Extract the [X, Y] coordinate from the center of the cell holding the provided text.  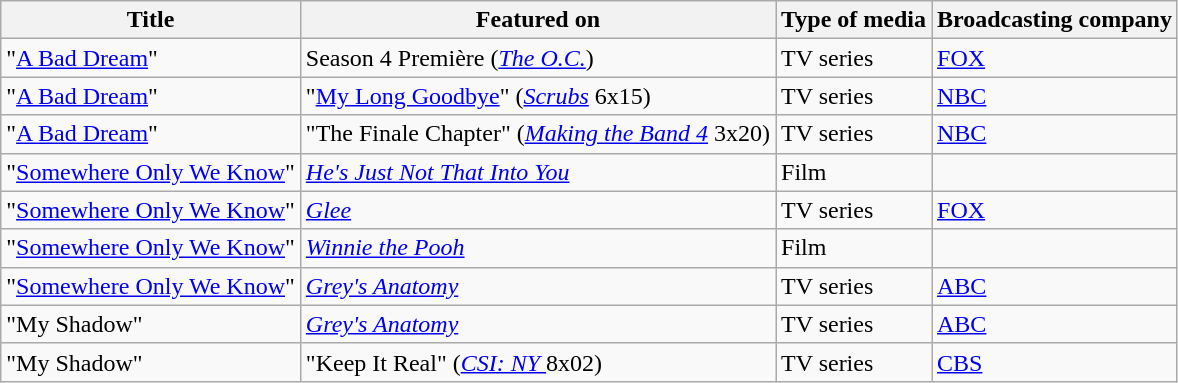
He's Just Not That Into You [538, 172]
CBS [1055, 362]
Featured on [538, 20]
Winnie the Pooh [538, 248]
Title [151, 20]
"Keep It Real" (CSI: NY 8x02) [538, 362]
"My Long Goodbye" (Scrubs 6x15) [538, 96]
Type of media [854, 20]
Broadcasting company [1055, 20]
Glee [538, 210]
Season 4 Première (The O.C.) [538, 58]
"The Finale Chapter" (Making the Band 4 3x20) [538, 134]
